Extract the [x, y] coordinate from the center of the cell holding the provided text.  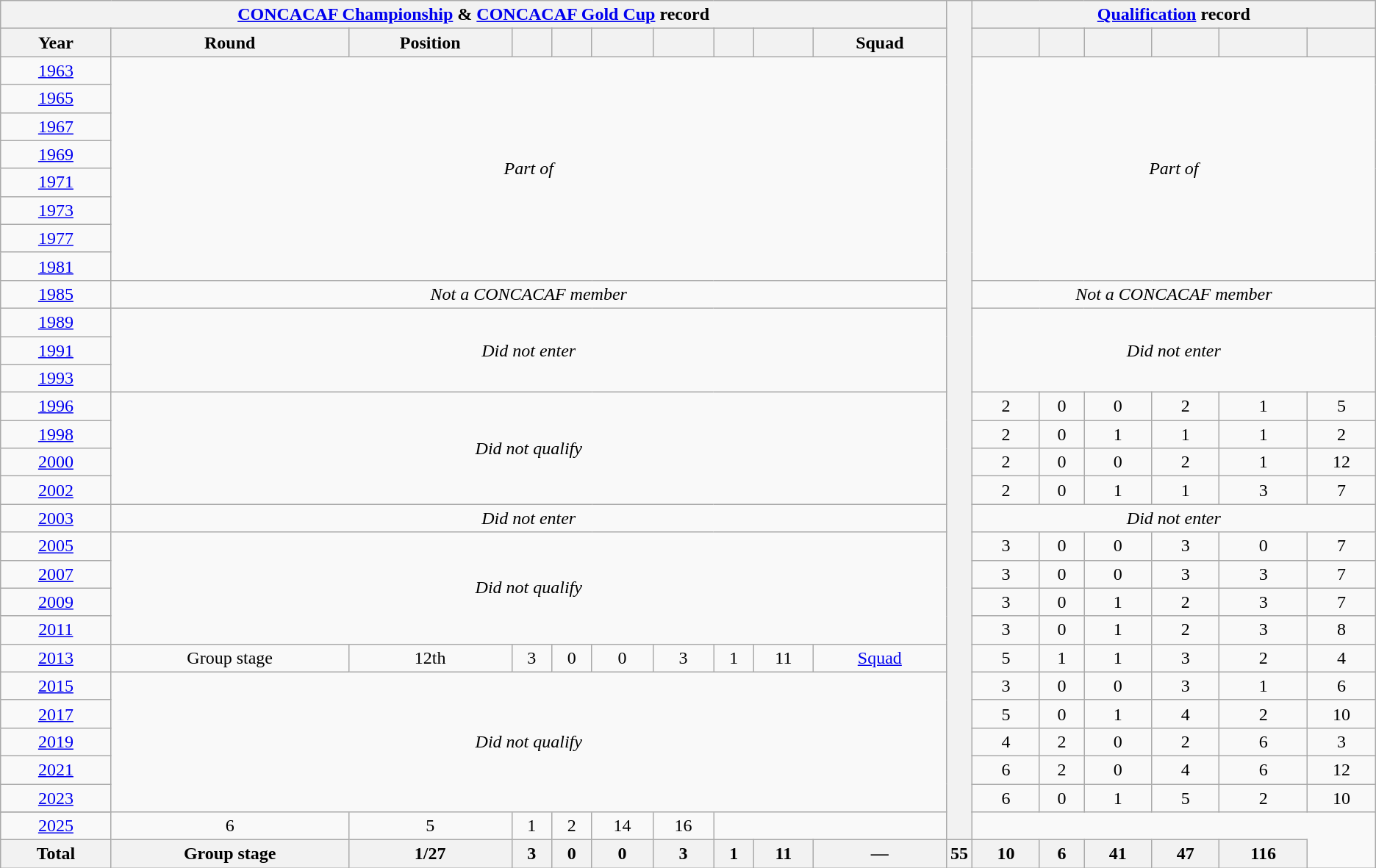
2023 [56, 797]
1965 [56, 98]
1973 [56, 210]
1977 [56, 238]
2007 [56, 574]
1981 [56, 266]
2011 [56, 630]
41 [1118, 854]
16 [684, 826]
Qualification record [1173, 15]
47 [1186, 854]
2000 [56, 462]
2017 [56, 714]
1998 [56, 434]
1/27 [430, 854]
Year [56, 43]
1985 [56, 294]
Position [430, 43]
Total [56, 854]
116 [1264, 854]
14 [622, 826]
— [879, 854]
CONCACAF Championship & CONCACAF Gold Cup record [473, 15]
1991 [56, 351]
1963 [56, 71]
2025 [56, 826]
1967 [56, 126]
Round [229, 43]
2003 [56, 518]
2021 [56, 770]
1969 [56, 154]
1989 [56, 322]
1993 [56, 379]
55 [958, 854]
2019 [56, 742]
2009 [56, 602]
2013 [56, 658]
8 [1342, 630]
1971 [56, 182]
2015 [56, 686]
2005 [56, 546]
12th [430, 658]
1996 [56, 406]
2002 [56, 490]
